Output the (X, Y) coordinate of the center of the cell containing the given text.  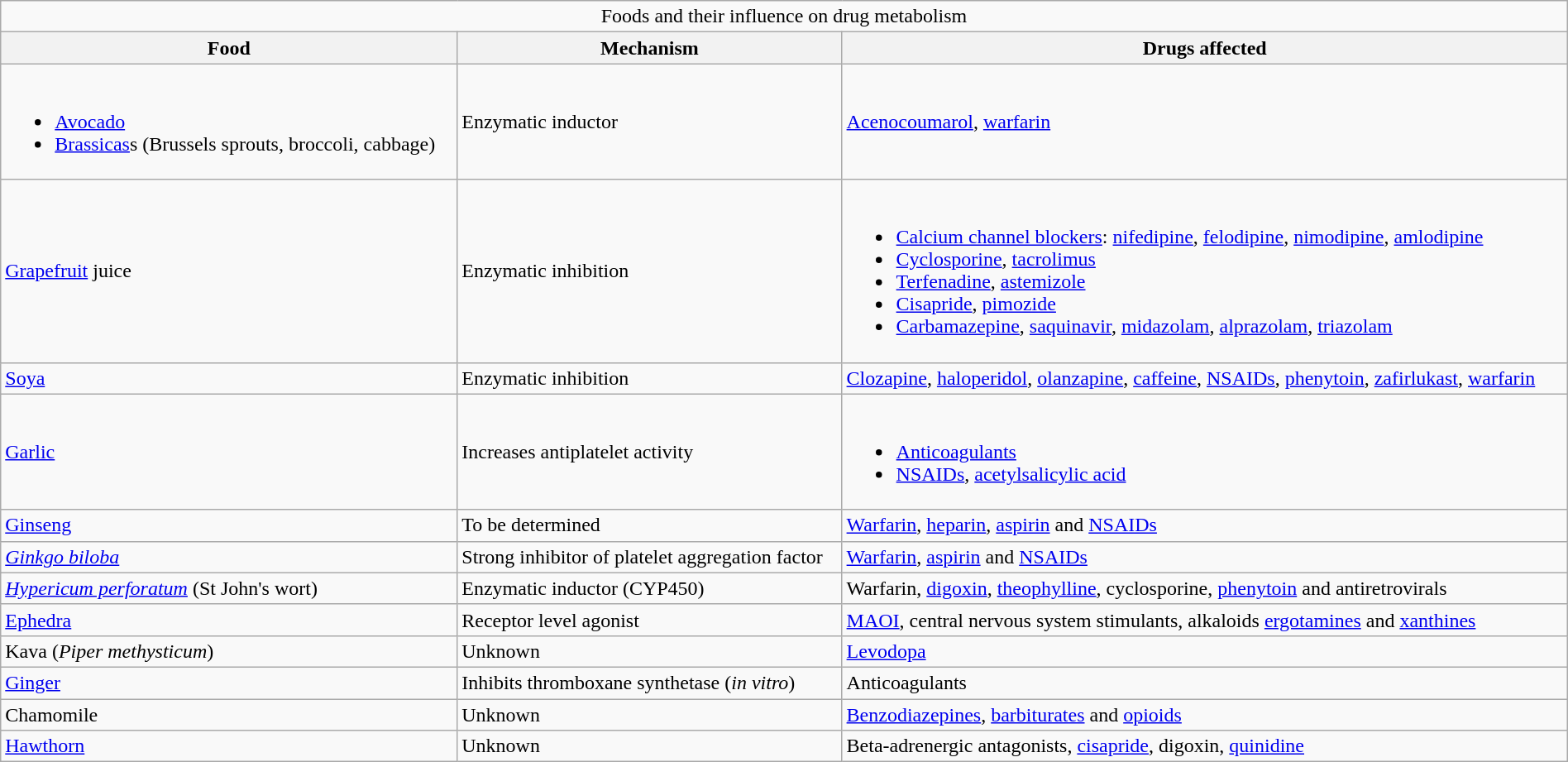
Enzymatic inductor (CYP450) (650, 588)
MAOI, central nervous system stimulants, alkaloids ergotamines and xanthines (1204, 620)
Warfarin, digoxin, theophylline, cyclosporine, phenytoin and antiretrovirals (1204, 588)
Warfarin, heparin, aspirin and NSAIDs (1204, 525)
Inhibits thromboxane synthetase (in vitro) (650, 683)
Beta-adrenergic antagonists, cisapride, digoxin, quinidine (1204, 746)
To be determined (650, 525)
Warfarin, aspirin and NSAIDs (1204, 557)
Enzymatic inductor (650, 122)
Hawthorn (229, 746)
Strong inhibitor of platelet aggregation factor (650, 557)
Ginseng (229, 525)
Food (229, 48)
Acenocoumarol, warfarin (1204, 122)
Increases antiplatelet activity (650, 452)
Chamomile (229, 714)
Mechanism (650, 48)
Garlic (229, 452)
Ginger (229, 683)
Soya (229, 378)
Drugs affected (1204, 48)
Hypericum perforatum (St John's wort) (229, 588)
Benzodiazepines, barbiturates and opioids (1204, 714)
Ephedra (229, 620)
AvocadoBrassicass (Brussels sprouts, broccoli, cabbage) (229, 122)
Ginkgo biloba (229, 557)
AnticoagulantsNSAIDs, acetylsalicylic acid (1204, 452)
Grapefruit juice (229, 271)
Anticoagulants (1204, 683)
Clozapine, haloperidol, olanzapine, caffeine, NSAIDs, phenytoin, zafirlukast, warfarin (1204, 378)
Levodopa (1204, 651)
Foods and their influence on drug metabolism (784, 17)
Receptor level agonist (650, 620)
Kava (Piper methysticum) (229, 651)
